Capture the cell that displays the provided text and extract its [X, Y] central coordinate. 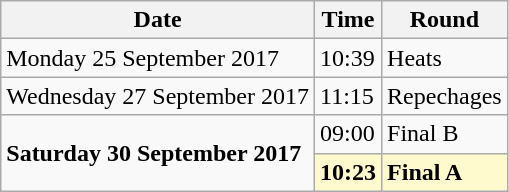
10:39 [348, 58]
10:23 [348, 172]
11:15 [348, 96]
Wednesday 27 September 2017 [158, 96]
Date [158, 20]
09:00 [348, 134]
Final A [445, 172]
Monday 25 September 2017 [158, 58]
Heats [445, 58]
Time [348, 20]
Round [445, 20]
Repechages [445, 96]
Final B [445, 134]
Saturday 30 September 2017 [158, 153]
